Detect which cell encompasses the target text, then output its (x, y) center coordinate. 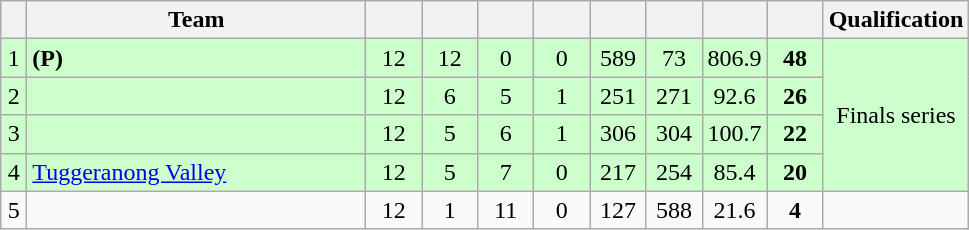
806.9 (734, 58)
73 (674, 58)
7 (506, 172)
217 (618, 172)
304 (674, 134)
127 (618, 210)
271 (674, 96)
Team (196, 20)
Tuggeranong Valley (196, 172)
Finals series (896, 115)
(P) (196, 58)
92.6 (734, 96)
11 (506, 210)
20 (795, 172)
Qualification (896, 20)
26 (795, 96)
254 (674, 172)
589 (618, 58)
251 (618, 96)
588 (674, 210)
85.4 (734, 172)
306 (618, 134)
100.7 (734, 134)
22 (795, 134)
21.6 (734, 210)
48 (795, 58)
3 (14, 134)
2 (14, 96)
